Return the (x, y) coordinate for the center point of the cell that contains the specified text.  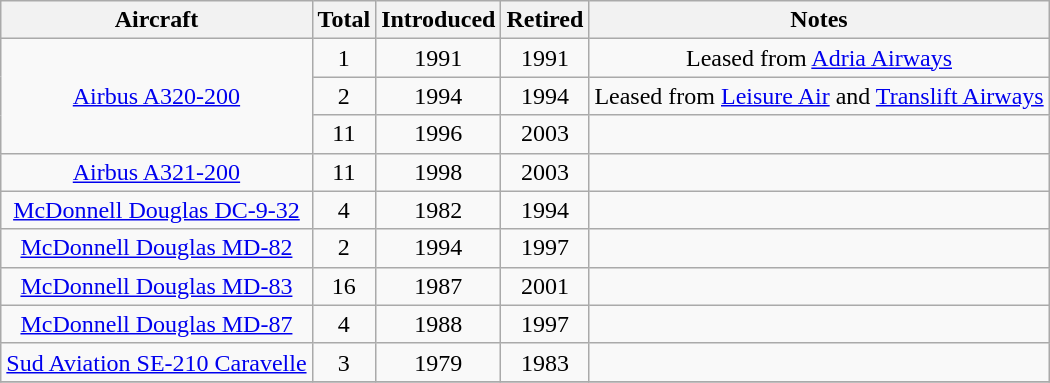
1996 (438, 134)
Airbus A320-200 (156, 96)
McDonnell Douglas DC-9-32 (156, 210)
1998 (438, 172)
Aircraft (156, 20)
McDonnell Douglas MD-87 (156, 324)
Leased from Adria Airways (819, 58)
16 (344, 286)
Notes (819, 20)
Leased from Leisure Air and Translift Airways (819, 96)
McDonnell Douglas MD-82 (156, 248)
1979 (438, 362)
Sud Aviation SE-210 Caravelle (156, 362)
McDonnell Douglas MD-83 (156, 286)
Airbus A321-200 (156, 172)
2001 (545, 286)
1 (344, 58)
1987 (438, 286)
Retired (545, 20)
Total (344, 20)
3 (344, 362)
1983 (545, 362)
1982 (438, 210)
1988 (438, 324)
Introduced (438, 20)
